Detect which cell encompasses the target text, then output its [X, Y] center coordinate. 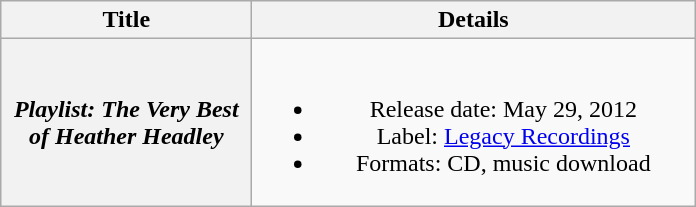
Details [474, 20]
Title [126, 20]
Playlist: The Very Best of Heather Headley [126, 122]
Release date: May 29, 2012Label: Legacy RecordingsFormats: CD, music download [474, 122]
